Extract the [x, y] coordinate from the center of the cell holding the provided text.  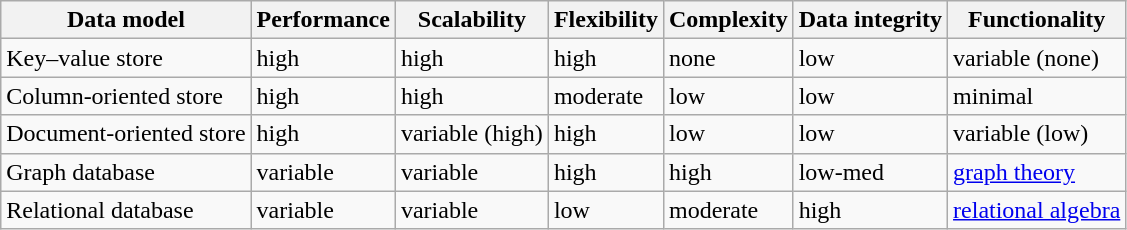
Flexibility [606, 20]
Relational database [126, 210]
Scalability [472, 20]
Document-oriented store [126, 134]
minimal [1037, 96]
graph theory [1037, 172]
variable (none) [1037, 58]
Key–value store [126, 58]
Data model [126, 20]
variable (high) [472, 134]
none [728, 58]
Graph database [126, 172]
Column-oriented store [126, 96]
Performance [323, 20]
relational algebra [1037, 210]
Functionality [1037, 20]
variable (low) [1037, 134]
low-med [870, 172]
Complexity [728, 20]
Data integrity [870, 20]
